Identify which cell holds the provided text, then report its (X, Y) central coordinate. 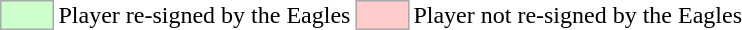
Player re-signed by the Eagles (204, 15)
